Search for the cell housing the specified text and yield its (x, y) center coordinate. 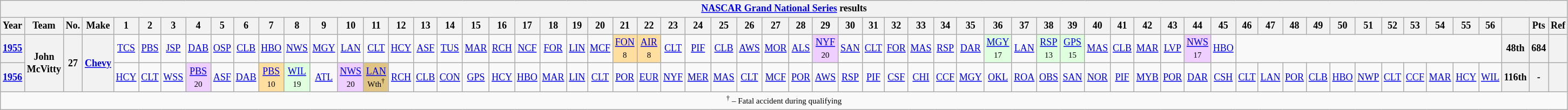
19 (577, 26)
RSP13 (1049, 49)
41 (1122, 26)
23 (673, 26)
CHI (921, 78)
TUS (450, 49)
49 (1318, 26)
4 (199, 26)
35 (970, 26)
Make (98, 26)
ATL (324, 78)
38 (1049, 26)
32 (896, 26)
NWS20 (351, 78)
29 (825, 26)
3 (173, 26)
52 (1392, 26)
Pts (1539, 26)
2 (150, 26)
50 (1343, 26)
LANWth† (376, 78)
1956 (13, 78)
7 (271, 26)
37 (1024, 26)
46 (1247, 26)
22 (649, 26)
FON8 (624, 49)
MER (698, 78)
30 (850, 26)
51 (1369, 26)
48th (1516, 49)
† – Fatal accident during qualifying (784, 101)
GPS (476, 78)
39 (1073, 26)
Year (13, 26)
John McVitty (44, 63)
PBS (150, 49)
ALS (801, 49)
1 (126, 26)
LVP (1173, 49)
21 (624, 26)
NWP (1369, 78)
17 (527, 26)
No. (72, 26)
NWS (297, 49)
WSS (173, 78)
13 (426, 26)
116th (1516, 78)
NYF (673, 78)
14 (450, 26)
- (1539, 78)
55 (1466, 26)
PBS10 (271, 78)
684 (1539, 49)
OBS (1049, 78)
NWS17 (1198, 49)
18 (553, 26)
JSP (173, 49)
NCF (527, 49)
CSF (896, 78)
1955 (13, 49)
15 (476, 26)
53 (1415, 26)
8 (297, 26)
PBS20 (199, 78)
MGY17 (998, 49)
EUR (649, 78)
26 (750, 26)
TCS (126, 49)
AIR8 (649, 49)
48 (1295, 26)
43 (1173, 26)
MOR (776, 49)
CSH (1223, 78)
NOR (1098, 78)
WIL19 (297, 78)
20 (601, 26)
25 (724, 26)
MYB (1147, 78)
5 (222, 26)
NYF20 (825, 49)
ROA (1024, 78)
9 (324, 26)
36 (998, 26)
24 (698, 26)
16 (502, 26)
42 (1147, 26)
NASCAR Grand National Series results (784, 9)
11 (376, 26)
44 (1198, 26)
31 (873, 26)
47 (1270, 26)
6 (246, 26)
54 (1440, 26)
10 (351, 26)
CON (450, 78)
OSP (222, 49)
Chevy (98, 63)
34 (945, 26)
56 (1491, 26)
40 (1098, 26)
WIL (1491, 78)
12 (401, 26)
OKL (998, 78)
45 (1223, 26)
Ref (1558, 26)
GPS15 (1073, 49)
28 (801, 26)
Team (44, 26)
33 (921, 26)
